Capture the cell that displays the provided text and extract its [x, y] central coordinate. 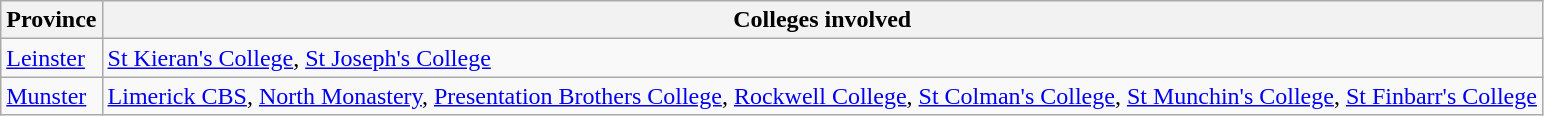
Munster [52, 96]
Colleges involved [822, 20]
Province [52, 20]
Leinster [52, 58]
Limerick CBS, North Monastery, Presentation Brothers College, Rockwell College, St Colman's College, St Munchin's College, St Finbarr's College [822, 96]
St Kieran's College, St Joseph's College [822, 58]
